Provide the (x, y) coordinate of the cell's center where the given text is located.  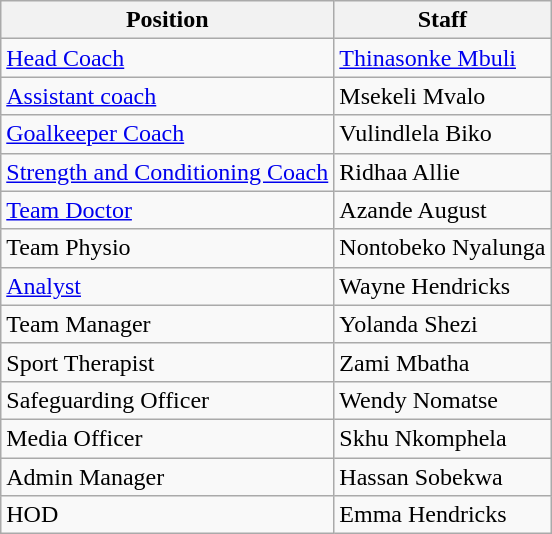
Hassan Sobekwa (442, 477)
Skhu Nkomphela (442, 438)
Vulindlela Biko (442, 134)
Zami Mbatha (442, 362)
Strength and Conditioning Coach (168, 172)
Thinasonke Mbuli (442, 58)
Staff (442, 20)
Wendy Nomatse (442, 400)
Wayne Hendricks (442, 286)
Ridhaa Allie (442, 172)
Msekeli Mvalo (442, 96)
Goalkeeper Coach (168, 134)
Safeguarding Officer (168, 400)
Head Coach (168, 58)
Media Officer (168, 438)
Team Physio (168, 248)
Position (168, 20)
Emma Hendricks (442, 515)
Sport Therapist (168, 362)
Team Doctor (168, 210)
Azande August (442, 210)
HOD (168, 515)
Admin Manager (168, 477)
Yolanda Shezi (442, 324)
Assistant coach (168, 96)
Nontobeko Nyalunga (442, 248)
Analyst (168, 286)
Team Manager (168, 324)
